Determine the (x, y) coordinate at the center of the cell enclosing the given text.  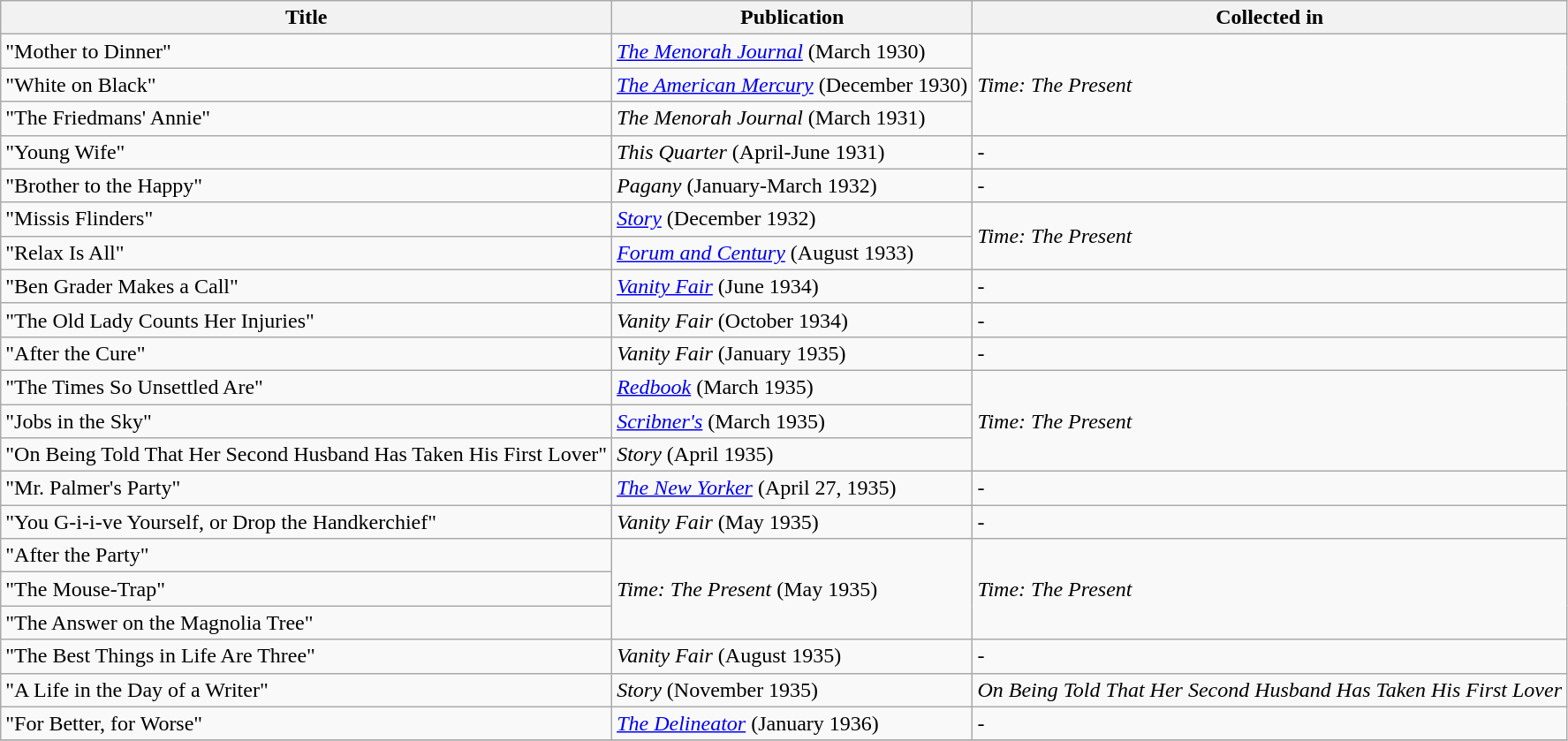
Collected in (1270, 18)
"After the Cure" (307, 353)
Story (December 1932) (792, 219)
"White on Black" (307, 85)
Redbook (March 1935) (792, 387)
Forum and Century (August 1933) (792, 253)
"The Old Lady Counts Her Injuries" (307, 320)
"The Best Things in Life Are Three" (307, 656)
Title (307, 18)
Vanity Fair (August 1935) (792, 656)
Vanity Fair (October 1934) (792, 320)
"After the Party" (307, 556)
"Mother to Dinner" (307, 51)
"Relax Is All" (307, 253)
"Jobs in the Sky" (307, 421)
The Delineator (January 1936) (792, 723)
This Quarter (April-June 1931) (792, 152)
"The Friedmans' Annie" (307, 118)
Publication (792, 18)
The American Mercury (December 1930) (792, 85)
"For Better, for Worse" (307, 723)
Time: The Present (May 1935) (792, 589)
"Brother to the Happy" (307, 185)
"Ben Grader Makes a Call" (307, 286)
"Missis Flinders" (307, 219)
"You G-i-i-ve Yourself, or Drop the Handkerchief" (307, 522)
On Being Told That Her Second Husband Has Taken His First Lover (1270, 690)
Pagany (January-March 1932) (792, 185)
"The Times So Unsettled Are" (307, 387)
The New Yorker (April 27, 1935) (792, 488)
"On Being Told That Her Second Husband Has Taken His First Lover" (307, 455)
Story (November 1935) (792, 690)
"Mr. Palmer's Party" (307, 488)
"The Answer on the Magnolia Tree" (307, 623)
"The Mouse-Trap" (307, 589)
The Menorah Journal (March 1931) (792, 118)
Vanity Fair (June 1934) (792, 286)
Scribner's (March 1935) (792, 421)
Vanity Fair (January 1935) (792, 353)
"Young Wife" (307, 152)
The Menorah Journal (March 1930) (792, 51)
"A Life in the Day of a Writer" (307, 690)
Vanity Fair (May 1935) (792, 522)
Story (April 1935) (792, 455)
